Find where the given text appears and provide that cell's center as [X, Y] coordinate. 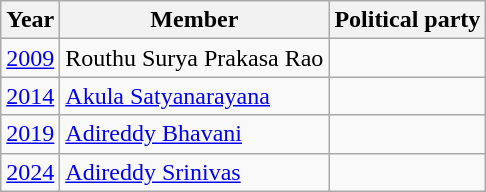
Adireddy Bhavani [194, 134]
2019 [30, 134]
2024 [30, 172]
2014 [30, 96]
Routhu Surya Prakasa Rao [194, 58]
Year [30, 20]
2009 [30, 58]
Adireddy Srinivas [194, 172]
Member [194, 20]
Political party [408, 20]
Akula Satyanarayana [194, 96]
